Pinpoint the cell where the given text exists, returning its [x, y] midpoint coordinate. 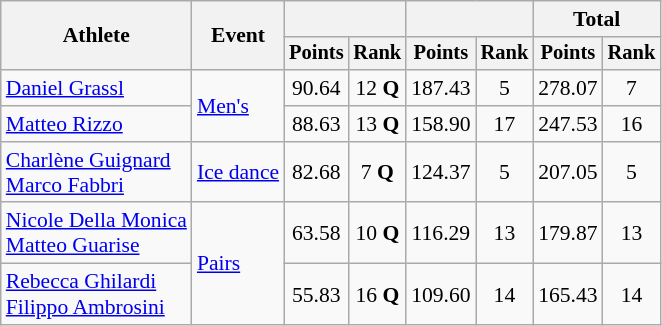
17 [505, 124]
Nicole Della MonicaMatteo Guarise [96, 234]
55.83 [316, 294]
Athlete [96, 36]
16 [632, 124]
165.43 [568, 294]
247.53 [568, 124]
Men's [238, 106]
88.63 [316, 124]
10 Q [378, 234]
207.05 [568, 172]
16 Q [378, 294]
278.07 [568, 88]
7 [632, 88]
Matteo Rizzo [96, 124]
124.37 [440, 172]
12 Q [378, 88]
63.58 [316, 234]
109.60 [440, 294]
Rebecca GhilardiFilippo Ambrosini [96, 294]
Ice dance [238, 172]
7 Q [378, 172]
Pairs [238, 264]
116.29 [440, 234]
179.87 [568, 234]
Event [238, 36]
Charlène GuignardMarco Fabbri [96, 172]
158.90 [440, 124]
Daniel Grassl [96, 88]
13 Q [378, 124]
82.68 [316, 172]
90.64 [316, 88]
Total [596, 19]
187.43 [440, 88]
